Return the (x, y) coordinate for the center point of the cell that contains the specified text.  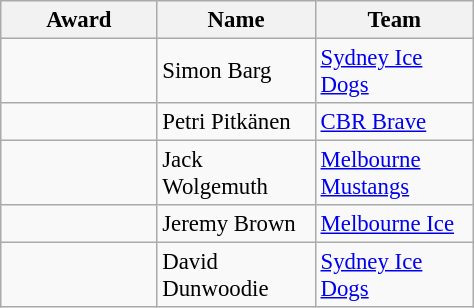
Melbourne Ice (394, 224)
Simon Barg (236, 72)
Name (236, 20)
Team (394, 20)
CBR Brave (394, 122)
Petri Pitkänen (236, 122)
David Dunwoodie (236, 276)
Jeremy Brown (236, 224)
Melbourne Mustangs (394, 174)
Jack Wolgemuth (236, 174)
Award (79, 20)
